Return [X, Y] of the center of cell containing provided text 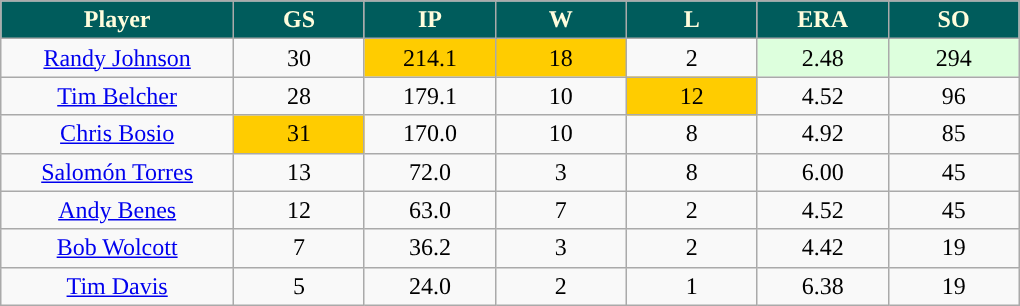
31 [300, 134]
36.2 [430, 248]
Player [118, 20]
170.0 [430, 134]
30 [300, 58]
294 [954, 58]
L [692, 20]
Andy Benes [118, 210]
IP [430, 20]
Chris Bosio [118, 134]
214.1 [430, 58]
18 [560, 58]
1 [692, 286]
6.00 [822, 172]
28 [300, 96]
24.0 [430, 286]
2.48 [822, 58]
Tim Belcher [118, 96]
4.42 [822, 248]
85 [954, 134]
5 [300, 286]
GS [300, 20]
4.92 [822, 134]
W [560, 20]
Tim Davis [118, 286]
96 [954, 96]
72.0 [430, 172]
63.0 [430, 210]
Salomón Torres [118, 172]
Randy Johnson [118, 58]
6.38 [822, 286]
SO [954, 20]
Bob Wolcott [118, 248]
13 [300, 172]
ERA [822, 20]
179.1 [430, 96]
